Return the (X, Y) coordinate for the center point of the cell that contains the specified text.  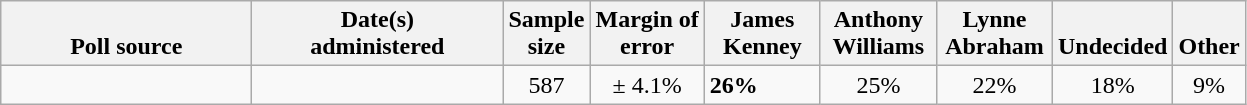
Lynne Abraham (994, 34)
JamesKenney (762, 34)
587 (546, 85)
Other (1209, 34)
AnthonyWilliams (878, 34)
26% (762, 85)
Undecided (1113, 34)
18% (1113, 85)
25% (878, 85)
Margin oferror (647, 34)
± 4.1% (647, 85)
Date(s)administered (378, 34)
Poll source (126, 34)
Samplesize (546, 34)
9% (1209, 85)
22% (994, 85)
